Detect which cell encompasses the target text, then output its [x, y] center coordinate. 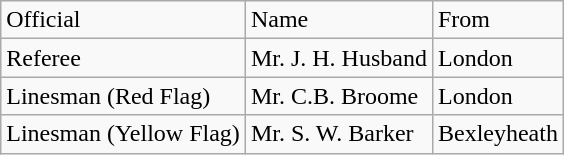
Mr. J. H. Husband [338, 58]
From [498, 20]
Mr. S. W. Barker [338, 134]
Linesman (Yellow Flag) [124, 134]
Linesman (Red Flag) [124, 96]
Bexleyheath [498, 134]
Official [124, 20]
Referee [124, 58]
Mr. C.B. Broome [338, 96]
Name [338, 20]
